Pinpoint the cell where the given text exists, returning its (X, Y) midpoint coordinate. 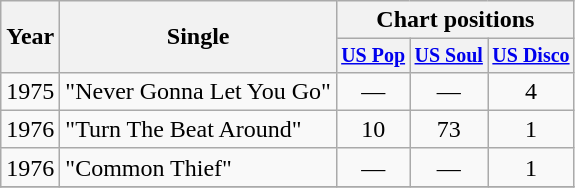
US Pop (372, 56)
Single (198, 37)
Chart positions (455, 20)
Year (30, 37)
73 (449, 129)
4 (532, 91)
"Never Gonna Let You Go" (198, 91)
1975 (30, 91)
US Soul (449, 56)
10 (372, 129)
"Turn The Beat Around" (198, 129)
US Disco (532, 56)
"Common Thief" (198, 167)
